Scan for the cell matching the given text and deliver its (X, Y) coordinate at center. 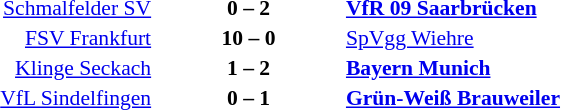
1 – 2 (248, 68)
10 – 0 (248, 38)
